Return [x, y] of the center of cell containing provided text 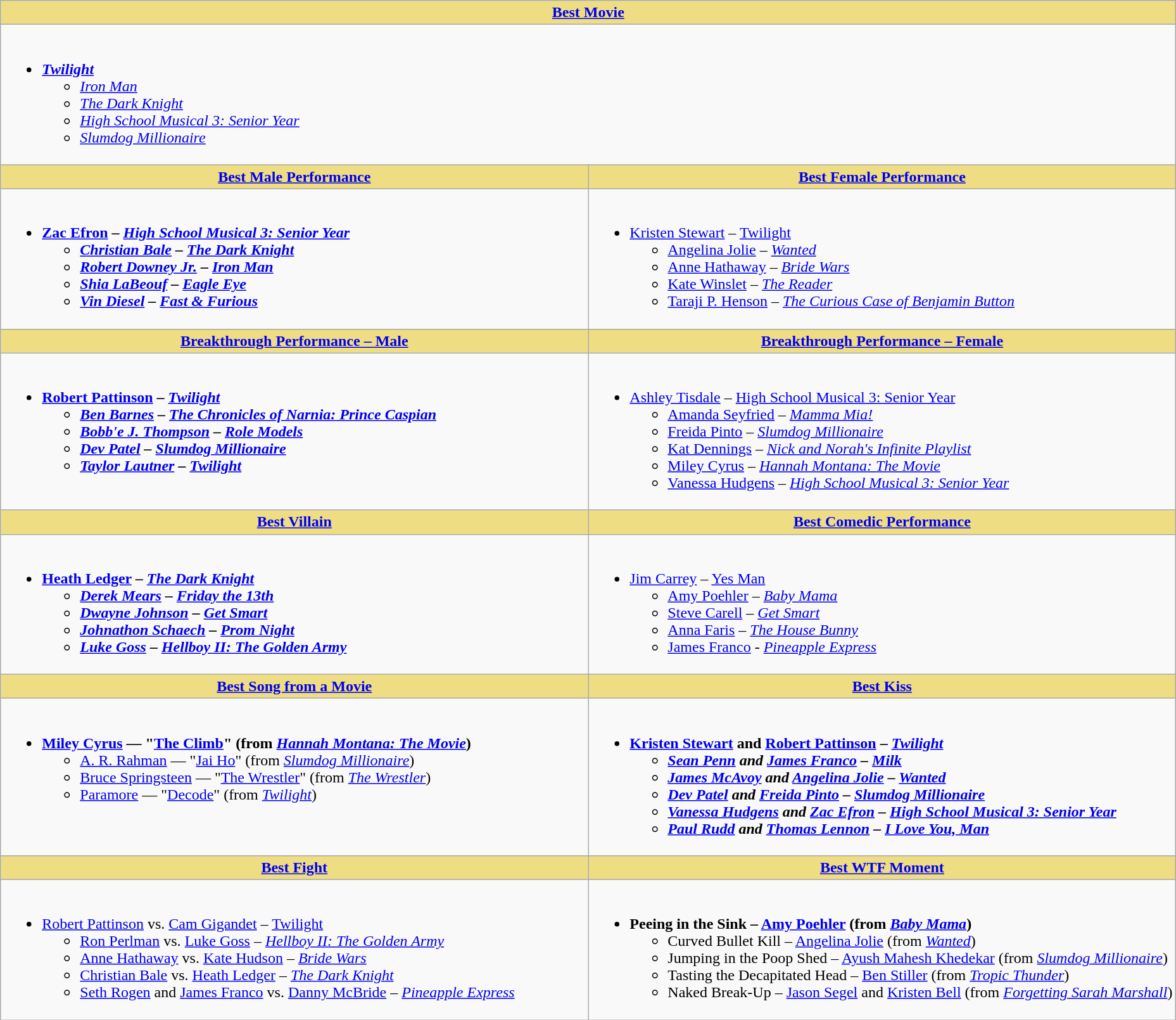
Best WTF Moment [882, 867]
Best Song from a Movie [294, 686]
Best Female Performance [882, 177]
Breakthrough Performance – Male [294, 341]
Breakthrough Performance – Female [882, 341]
Best Comedic Performance [882, 522]
TwilightIron ManThe Dark KnightHigh School Musical 3: Senior YearSlumdog Millionaire [588, 95]
Best Fight [294, 867]
Best Male Performance [294, 177]
Best Kiss [882, 686]
Best Movie [588, 13]
Jim Carrey – Yes ManAmy Poehler – Baby MamaSteve Carell – Get SmartAnna Faris – The House BunnyJames Franco - Pineapple Express [882, 604]
Best Villain [294, 522]
